Identify which cell holds the provided text, then report its [X, Y] central coordinate. 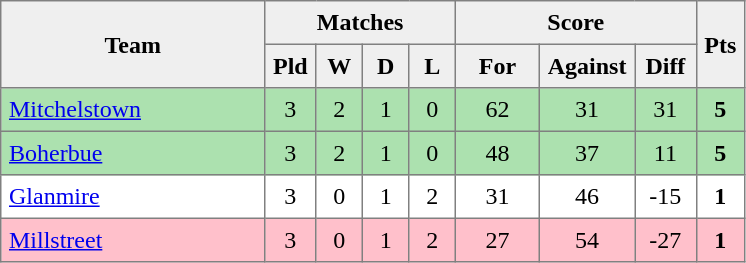
Pts [720, 44]
46 [586, 197]
Team [133, 44]
Against [586, 66]
Pld [290, 66]
-15 [666, 197]
48 [497, 153]
D [385, 66]
For [497, 66]
11 [666, 153]
37 [586, 153]
Boherbue [133, 153]
Matches [360, 23]
62 [497, 110]
27 [497, 240]
-27 [666, 240]
W [339, 66]
Diff [666, 66]
Millstreet [133, 240]
Score [576, 23]
L [432, 66]
54 [586, 240]
Glanmire [133, 197]
Mitchelstown [133, 110]
